Output the [X, Y] coordinate of the center of the cell containing the given text.  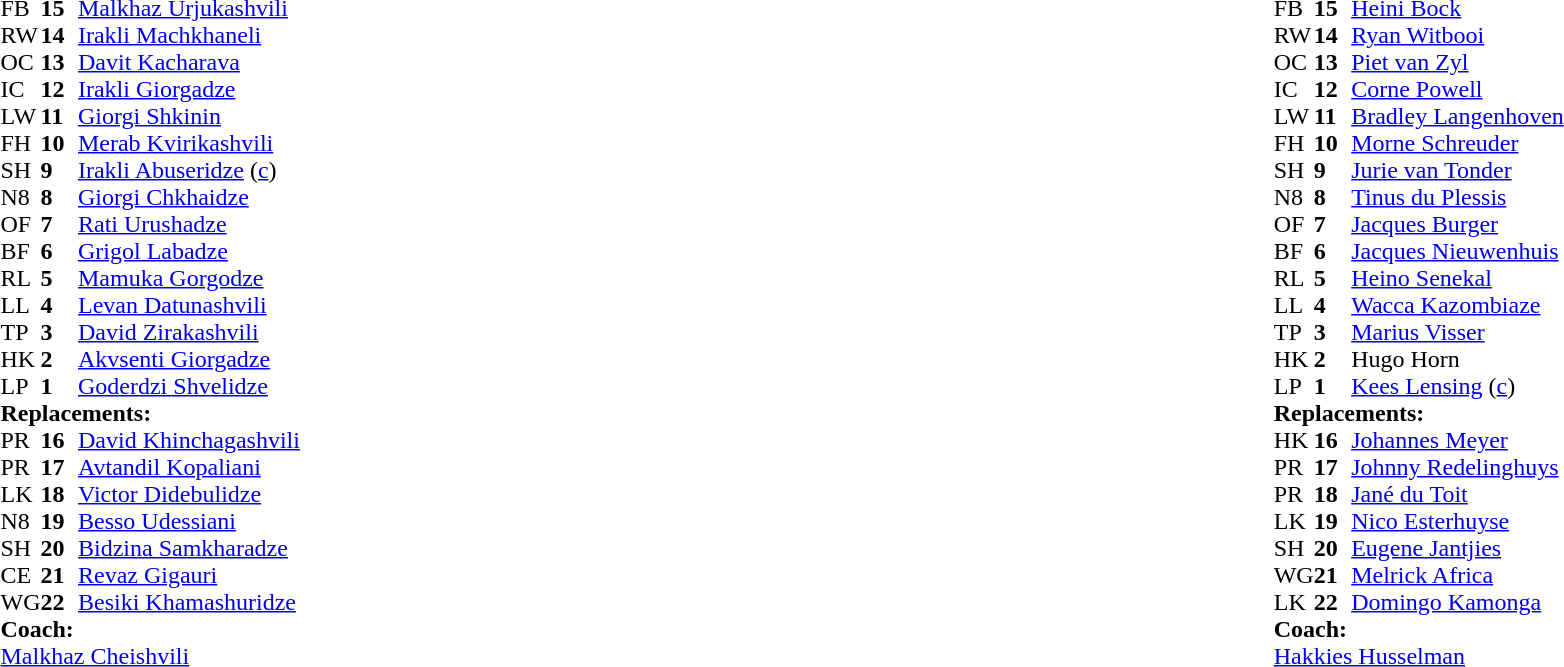
Davit Kacharava [189, 62]
Victor Didebulidze [189, 494]
Besso Udessiani [189, 522]
Goderdzi Shvelidze [189, 386]
Johnny Redelinghuys [1458, 468]
Besiki Khamashuridze [189, 602]
Avtandil Kopaliani [189, 468]
Morne Schreuder [1458, 144]
Levan Datunashvili [189, 306]
David Zirakashvili [189, 332]
Grigol Labadze [189, 252]
Domingo Kamonga [1458, 602]
Heino Senekal [1458, 278]
Jacques Nieuwenhuis [1458, 252]
Bradley Langenhoven [1458, 116]
Tinus du Plessis [1458, 198]
Marius Visser [1458, 332]
Hugo Horn [1458, 360]
Johannes Meyer [1458, 440]
Giorgi Shkinin [189, 116]
Wacca Kazombiaze [1458, 306]
Irakli Machkhaneli [189, 36]
Rati Urushadze [189, 224]
Mamuka Gorgodze [189, 278]
David Khinchagashvili [189, 440]
Piet van Zyl [1458, 62]
Merab Kvirikashvili [189, 144]
Bidzina Samkharadze [189, 548]
Giorgi Chkhaidze [189, 198]
Revaz Gigauri [189, 576]
Jacques Burger [1458, 224]
Kees Lensing (c) [1458, 386]
Irakli Giorgadze [189, 90]
Eugene Jantjies [1458, 548]
Corne Powell [1458, 90]
Melrick Africa [1458, 576]
Nico Esterhuyse [1458, 522]
Irakli Abuseridze (c) [189, 170]
Jurie van Tonder [1458, 170]
Jané du Toit [1458, 494]
Ryan Witbooi [1458, 36]
Akvsenti Giorgadze [189, 360]
CE [20, 576]
